Extract the (X, Y) coordinate from the center of the cell holding the provided text.  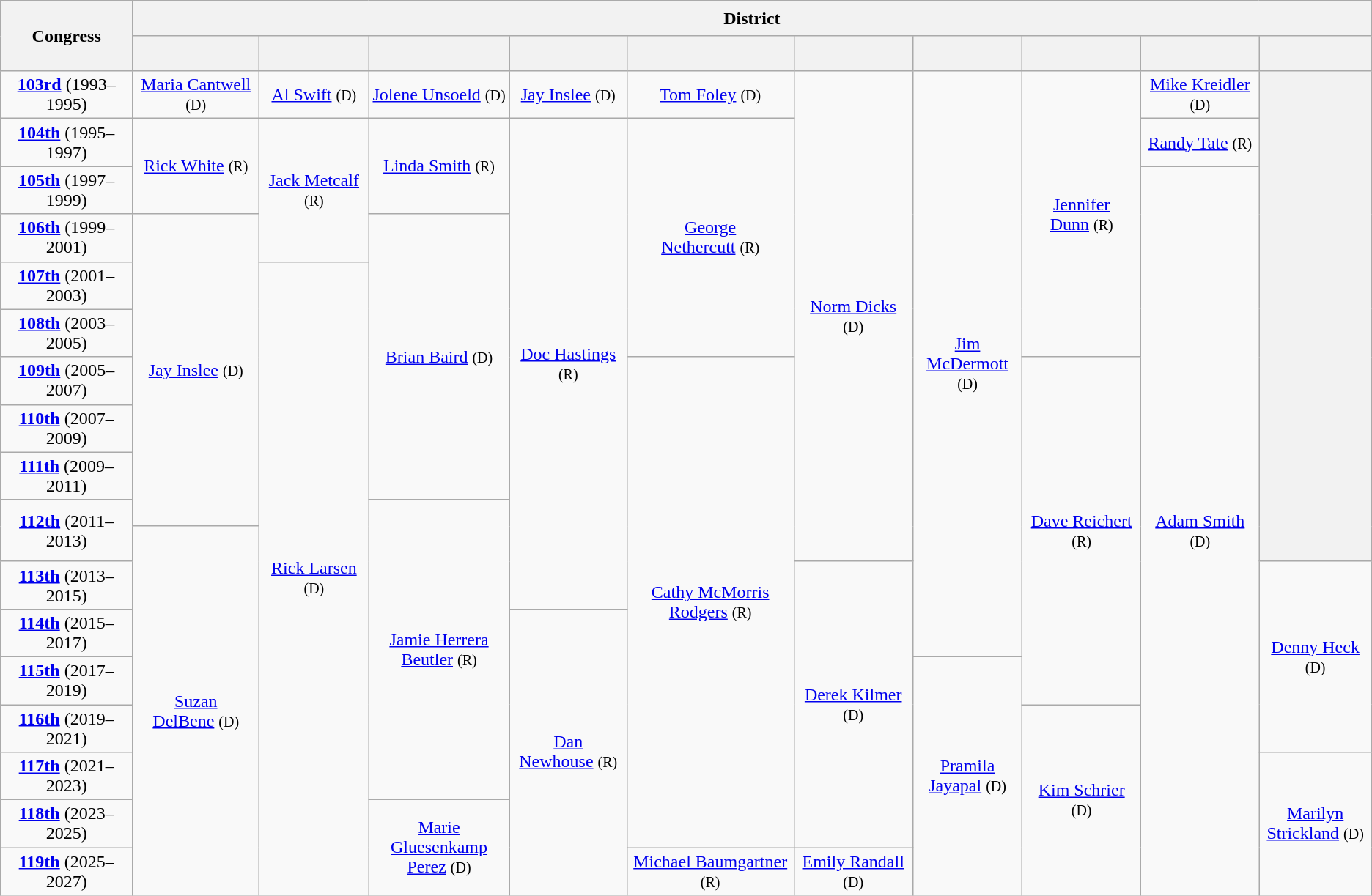
Congress (67, 36)
Jack Metcalf (R) (314, 190)
Rick Larsen (D) (314, 579)
Jolene Unsoeld (D) (439, 95)
District (752, 18)
Jamie HerreraBeutler (R) (439, 649)
116th (2019–2021) (67, 728)
JimMcDermott (D) (967, 364)
Derek Kilmer (D) (853, 704)
PramilaJayapal (D) (967, 775)
Norm Dicks (D) (853, 316)
114th (2015–2017) (67, 633)
Al Swift (D) (314, 95)
110th (2007–2009) (67, 428)
Marie GluesenkampPerez (D) (439, 848)
Rick White (R) (196, 166)
Randy Tate (R) (1200, 142)
Linda Smith (R) (439, 166)
MarilynStrickland (D) (1315, 823)
Cathy McMorrisRodgers (R) (710, 602)
117th (2021–2023) (67, 777)
Kim Schrier (D) (1082, 800)
111th (2009–2011) (67, 476)
119th (2025–2027) (67, 872)
JenniferDunn (R) (1082, 214)
113th (2013–2015) (67, 585)
105th (1997–1999) (67, 190)
DanNewhouse (R) (568, 752)
118th (2023–2025) (67, 823)
103rd (1993–1995) (67, 95)
109th (2005–2007) (67, 381)
112th (2011–2013) (67, 530)
108th (2003–2005) (67, 333)
106th (1999–2001) (67, 237)
104th (1995–1997) (67, 142)
Doc Hastings (R) (568, 364)
Denny Heck (D) (1315, 656)
Brian Baird (D) (439, 357)
115th (2017–2019) (67, 680)
Tom Foley (D) (710, 95)
SuzanDelBene (D) (196, 711)
Adam Smith (D) (1200, 530)
Maria Cantwell (D) (196, 95)
GeorgeNethercutt (R) (710, 237)
Dave Reichert (R) (1082, 530)
Michael Baumgartner (R) (710, 872)
Mike Kreidler (D) (1200, 95)
Emily Randall (D) (853, 872)
107th (2001–2003) (67, 286)
